Detect which cell encompasses the target text, then output its [x, y] center coordinate. 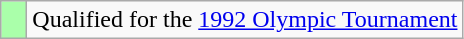
Qualified for the 1992 Olympic Tournament [245, 20]
